Output the [x, y] coordinate of the center of the cell containing the given text.  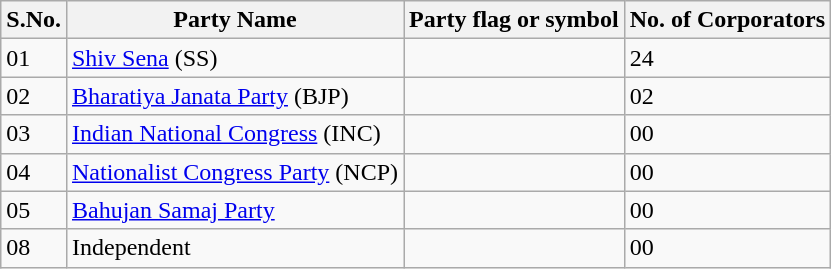
Bharatiya Janata Party (BJP) [234, 96]
03 [34, 134]
Shiv Sena (SS) [234, 58]
01 [34, 58]
05 [34, 210]
Independent [234, 248]
Nationalist Congress Party (NCP) [234, 172]
Bahujan Samaj Party [234, 210]
No. of Corporators [727, 20]
S.No. [34, 20]
08 [34, 248]
24 [727, 58]
Party flag or symbol [514, 20]
Party Name [234, 20]
04 [34, 172]
Indian National Congress (INC) [234, 134]
